Pinpoint the cell where the given text exists, returning its [X, Y] midpoint coordinate. 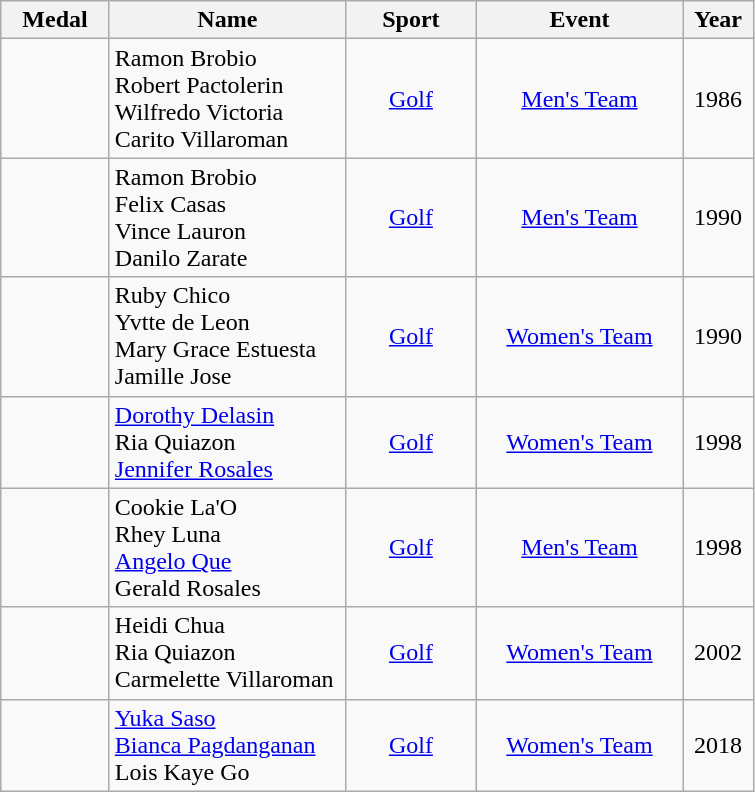
2018 [718, 745]
2002 [718, 653]
Name [227, 20]
Medal [56, 20]
Year [718, 20]
Yuka SasoBianca PagdangananLois Kaye Go [227, 745]
Ruby ChicoYvtte de LeonMary Grace EstuestaJamille Jose [227, 336]
Event [579, 20]
Sport [410, 20]
Cookie La'ORhey LunaAngelo QueGerald Rosales [227, 548]
Heidi ChuaRia QuiazonCarmelette Villaroman [227, 653]
Ramon BrobioRobert PactolerinWilfredo VictoriaCarito Villaroman [227, 98]
1986 [718, 98]
Dorothy DelasinRia QuiazonJennifer Rosales [227, 442]
Ramon BrobioFelix CasasVince LauronDanilo Zarate [227, 218]
